Find where the given text appears and provide that cell's center as (X, Y) coordinate. 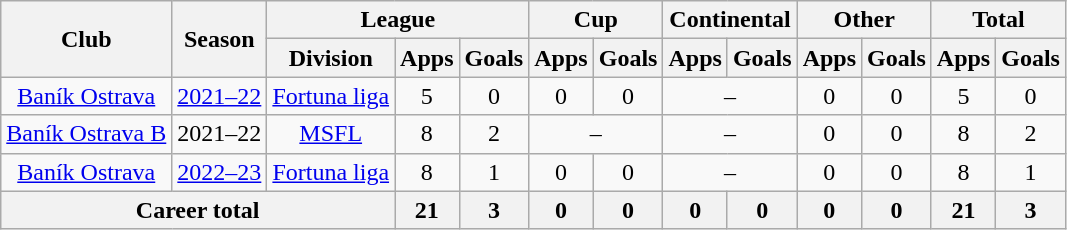
Division (331, 58)
2022–23 (220, 172)
Career total (198, 210)
Cup (596, 20)
League (398, 20)
Total (998, 20)
Season (220, 39)
MSFL (331, 134)
Other (864, 20)
Continental (730, 20)
Club (86, 39)
Baník Ostrava B (86, 134)
